Extract the (X, Y) coordinate from the center of the cell holding the provided text.  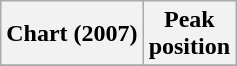
Chart (2007) (72, 34)
Peakposition (189, 34)
